Pinpoint the cell where the given text exists, returning its (X, Y) midpoint coordinate. 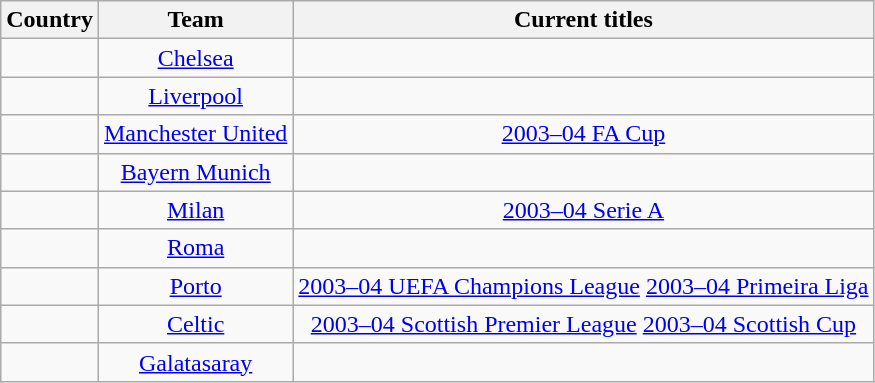
Celtic (195, 324)
2003–04 FA Cup (584, 134)
Team (195, 20)
Roma (195, 248)
2003–04 Scottish Premier League 2003–04 Scottish Cup (584, 324)
Manchester United (195, 134)
Bayern Munich (195, 172)
Country (50, 20)
Porto (195, 286)
2003–04 Serie A (584, 210)
Liverpool (195, 96)
Current titles (584, 20)
Galatasaray (195, 362)
2003–04 UEFA Champions League 2003–04 Primeira Liga (584, 286)
Chelsea (195, 58)
Milan (195, 210)
